For the text-containing cell, return its midpoint in (x, y) coordinate format. 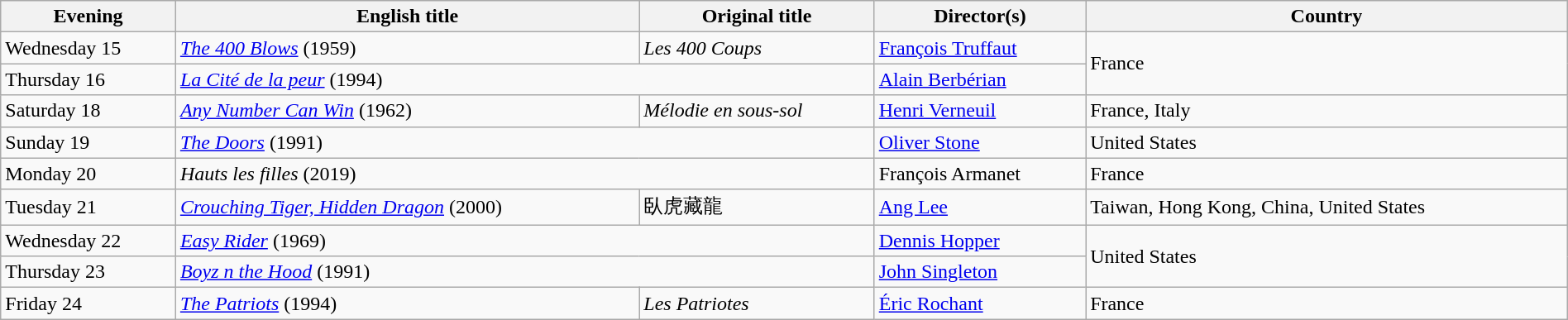
Les Patriotes (757, 303)
Thursday 23 (88, 272)
Sunday 19 (88, 142)
Evening (88, 17)
Oliver Stone (979, 142)
Monday 20 (88, 174)
Henri Verneuil (979, 111)
Ang Lee (979, 207)
Thursday 16 (88, 79)
English title (407, 17)
Saturday 18 (88, 111)
Director(s) (979, 17)
The Patriots (1994) (407, 303)
Éric Rochant (979, 303)
Country (1327, 17)
Any Number Can Win (1962) (407, 111)
Original title (757, 17)
Tuesday 21 (88, 207)
Les 400 Coups (757, 48)
The Doors (1991) (524, 142)
Alain Berbérian (979, 79)
Friday 24 (88, 303)
Boyz n the Hood (1991) (524, 272)
La Cité de la peur (1994) (524, 79)
France, Italy (1327, 111)
Wednesday 22 (88, 241)
Mélodie en sous-sol (757, 111)
Wednesday 15 (88, 48)
Hauts les filles (2019) (524, 174)
François Truffaut (979, 48)
The 400 Blows (1959) (407, 48)
John Singleton (979, 272)
Taiwan, Hong Kong, China, United States (1327, 207)
Easy Rider (1969) (524, 241)
臥虎藏龍 (757, 207)
Dennis Hopper (979, 241)
Crouching Tiger, Hidden Dragon (2000) (407, 207)
François Armanet (979, 174)
